Scan for the cell matching the given text and deliver its (x, y) coordinate at center. 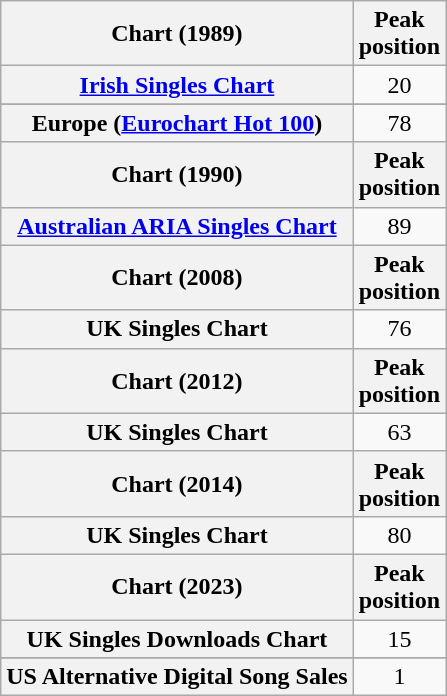
63 (399, 432)
Chart (2008) (177, 278)
US Alternative Digital Song Sales (177, 677)
Chart (2014) (177, 484)
20 (399, 85)
Australian ARIA Singles Chart (177, 226)
80 (399, 535)
76 (399, 329)
89 (399, 226)
Chart (2023) (177, 586)
UK Singles Downloads Chart (177, 639)
1 (399, 677)
15 (399, 639)
Chart (2012) (177, 380)
Europe (Eurochart Hot 100) (177, 123)
Chart (1989) (177, 34)
78 (399, 123)
Chart (1990) (177, 174)
Irish Singles Chart (177, 85)
